For the text-containing cell, return its midpoint in [x, y] coordinate format. 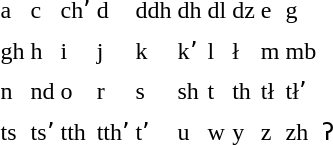
tłʼ [301, 91]
j [113, 50]
m [270, 50]
th [244, 91]
r [113, 91]
sh [190, 91]
o [76, 91]
nd [42, 91]
mb [301, 50]
ł [244, 50]
tł [270, 91]
l [217, 50]
k [154, 50]
i [76, 50]
s [154, 91]
kʼ [190, 50]
h [42, 50]
t [217, 91]
